Pinpoint the cell where the given text exists, returning its [X, Y] midpoint coordinate. 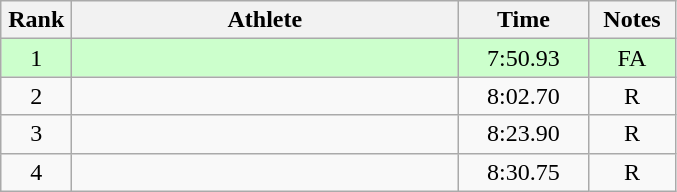
FA [632, 58]
7:50.93 [524, 58]
Notes [632, 20]
1 [36, 58]
8:02.70 [524, 96]
Rank [36, 20]
4 [36, 172]
Athlete [265, 20]
8:30.75 [524, 172]
3 [36, 134]
Time [524, 20]
8:23.90 [524, 134]
2 [36, 96]
